Pinpoint the cell where the given text exists, returning its [X, Y] midpoint coordinate. 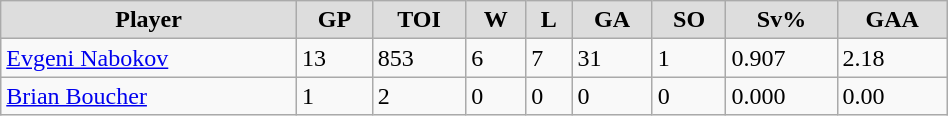
0.00 [892, 96]
W [496, 20]
GA [612, 20]
853 [418, 58]
GAA [892, 20]
TOI [418, 20]
L [549, 20]
Sv% [782, 20]
2 [418, 96]
GP [334, 20]
2.18 [892, 58]
Player [149, 20]
SO [689, 20]
0.907 [782, 58]
7 [549, 58]
0.000 [782, 96]
Brian Boucher [149, 96]
Evgeni Nabokov [149, 58]
31 [612, 58]
6 [496, 58]
13 [334, 58]
